Pinpoint the cell where the given text exists, returning its (X, Y) midpoint coordinate. 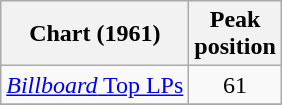
61 (235, 85)
Billboard Top LPs (95, 85)
Peakposition (235, 34)
Chart (1961) (95, 34)
